Scan for the cell matching the given text and deliver its [X, Y] coordinate at center. 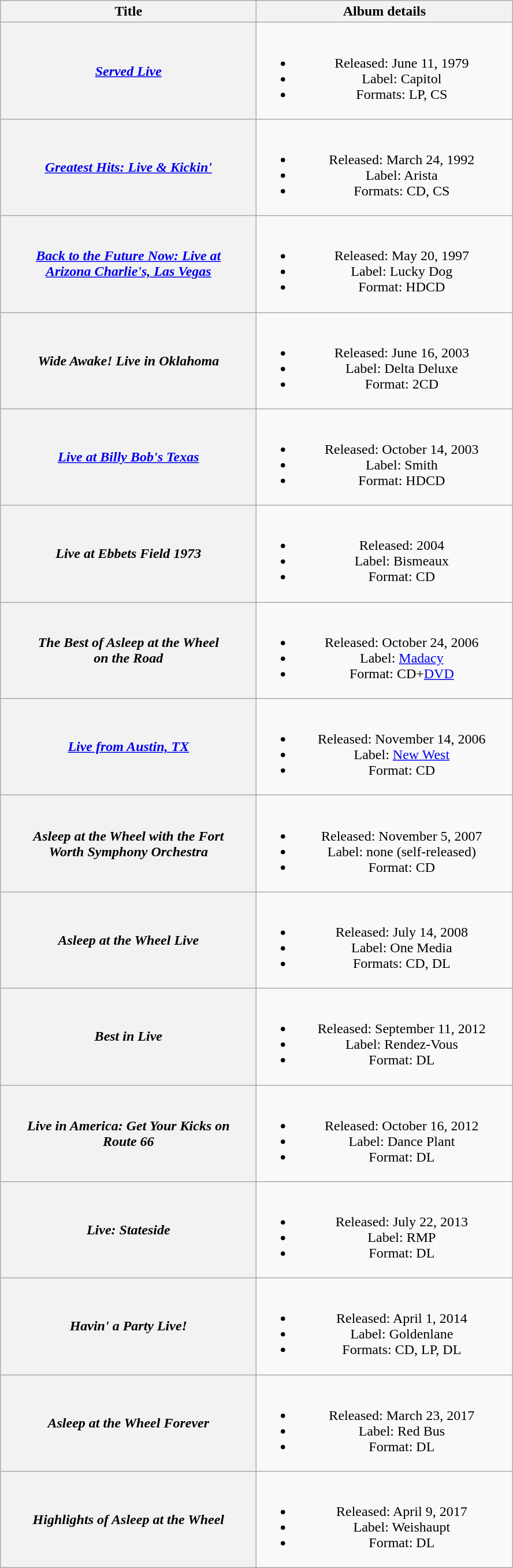
Back to the Future Now: Live atArizona Charlie's, Las Vegas [128, 264]
Live from Austin, TX [128, 747]
Released: March 24, 1992Label: AristaFormats: CD, CS [385, 168]
Released: May 20, 1997Label: Lucky DogFormat: HDCD [385, 264]
Greatest Hits: Live & Kickin' [128, 168]
Asleep at the Wheel with the FortWorth Symphony Orchestra [128, 843]
Served Live [128, 71]
Released: June 11, 1979Label: CapitolFormats: LP, CS [385, 71]
Asleep at the Wheel Live [128, 940]
Released: October 14, 2003Label: SmithFormat: HDCD [385, 457]
Released: April 1, 2014Label: GoldenlaneFormats: CD, LP, DL [385, 1326]
Released: September 11, 2012Label: Rendez-VousFormat: DL [385, 1036]
Title [128, 12]
Havin' a Party Live! [128, 1326]
Released: 2004Label: BismeauxFormat: CD [385, 554]
Live in America: Get Your Kicks onRoute 66 [128, 1133]
Album details [385, 12]
Released: November 14, 2006Label: New WestFormat: CD [385, 747]
Released: July 14, 2008Label: One MediaFormats: CD, DL [385, 940]
Released: June 16, 2003Label: Delta DeluxeFormat: 2CD [385, 361]
Released: April 9, 2017Label: WeishauptFormat: DL [385, 1519]
Released: July 22, 2013Label: RMPFormat: DL [385, 1230]
Highlights of Asleep at the Wheel [128, 1519]
Released: October 24, 2006Label: MadacyFormat: CD+DVD [385, 650]
Released: March 23, 2017Label: Red BusFormat: DL [385, 1423]
Wide Awake! Live in Oklahoma [128, 361]
The Best of Asleep at the Wheelon the Road [128, 650]
Asleep at the Wheel Forever [128, 1423]
Live: Stateside [128, 1230]
Released: November 5, 2007Label: none (self-released)Format: CD [385, 843]
Live at Billy Bob's Texas [128, 457]
Live at Ebbets Field 1973 [128, 554]
Best in Live [128, 1036]
Released: October 16, 2012Label: Dance PlantFormat: DL [385, 1133]
